For the text-containing cell, return its midpoint in (X, Y) coordinate format. 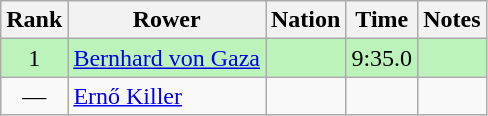
— (34, 96)
9:35.0 (382, 58)
Time (382, 20)
Ernő Killer (167, 96)
Nation (306, 20)
Rower (167, 20)
Bernhard von Gaza (167, 58)
1 (34, 58)
Notes (452, 20)
Rank (34, 20)
